Provide the [x, y] coordinate of the cell's center where the given text is located.  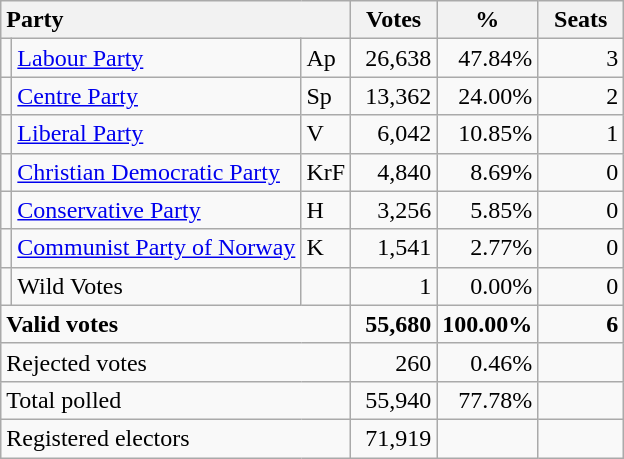
8.69% [488, 172]
K [326, 248]
Seats [581, 20]
Liberal Party [156, 134]
55,940 [394, 400]
Conservative Party [156, 210]
Sp [326, 96]
2 [581, 96]
Registered electors [176, 438]
Centre Party [156, 96]
26,638 [394, 58]
Communist Party of Norway [156, 248]
Ap [326, 58]
V [326, 134]
0.46% [488, 362]
260 [394, 362]
71,919 [394, 438]
100.00% [488, 324]
13,362 [394, 96]
1,541 [394, 248]
H [326, 210]
Valid votes [176, 324]
5.85% [488, 210]
% [488, 20]
6 [581, 324]
3,256 [394, 210]
KrF [326, 172]
Party [176, 20]
24.00% [488, 96]
4,840 [394, 172]
6,042 [394, 134]
Votes [394, 20]
2.77% [488, 248]
0.00% [488, 286]
Wild Votes [156, 286]
Christian Democratic Party [156, 172]
Labour Party [156, 58]
Total polled [176, 400]
10.85% [488, 134]
Rejected votes [176, 362]
3 [581, 58]
77.78% [488, 400]
47.84% [488, 58]
55,680 [394, 324]
